Provide the [X, Y] coordinate of the cell's center where the given text is located.  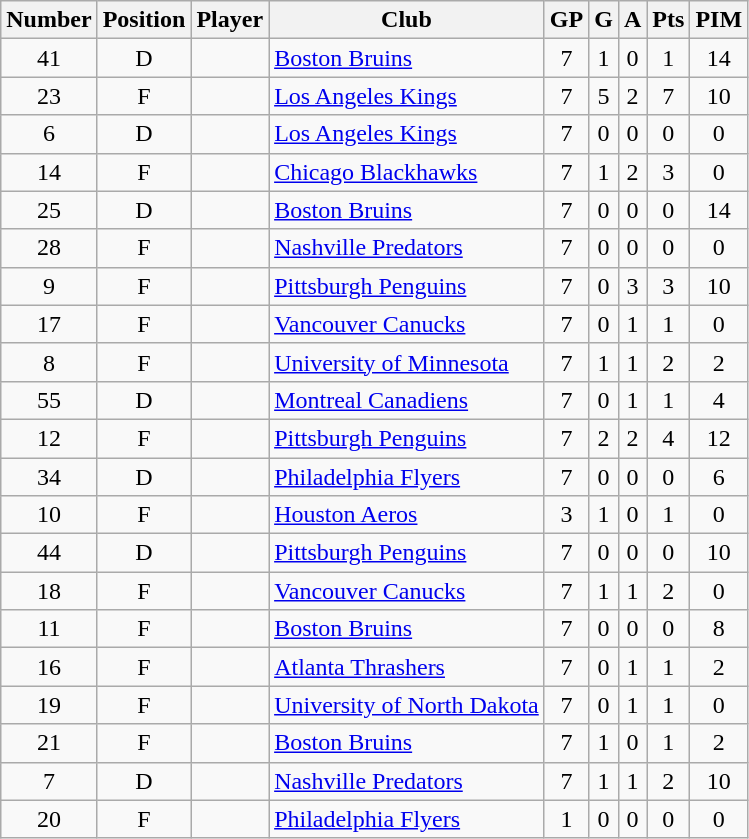
9 [49, 286]
Position [144, 20]
23 [49, 96]
Club [407, 20]
University of Minnesota [407, 362]
34 [49, 477]
University of North Dakota [407, 705]
16 [49, 667]
GP [566, 20]
Houston Aeros [407, 515]
41 [49, 58]
Number [49, 20]
Atlanta Thrashers [407, 667]
44 [49, 553]
25 [49, 210]
A [632, 20]
Chicago Blackhawks [407, 172]
11 [49, 629]
Pts [668, 20]
G [604, 20]
28 [49, 248]
Player [230, 20]
55 [49, 400]
20 [49, 819]
17 [49, 324]
19 [49, 705]
18 [49, 591]
21 [49, 743]
Montreal Canadiens [407, 400]
5 [604, 96]
PIM [719, 20]
